Identify which cell holds the provided text, then report its [x, y] central coordinate. 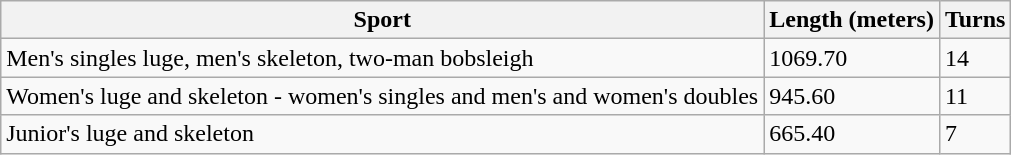
Women's luge and skeleton - women's singles and men's and women's doubles [382, 96]
Sport [382, 20]
Turns [975, 20]
665.40 [852, 134]
Men's singles luge, men's skeleton, two-man bobsleigh [382, 58]
945.60 [852, 96]
1069.70 [852, 58]
Length (meters) [852, 20]
14 [975, 58]
11 [975, 96]
Junior's luge and skeleton [382, 134]
7 [975, 134]
